Return the (X, Y) coordinate for the center point of the cell that contains the specified text.  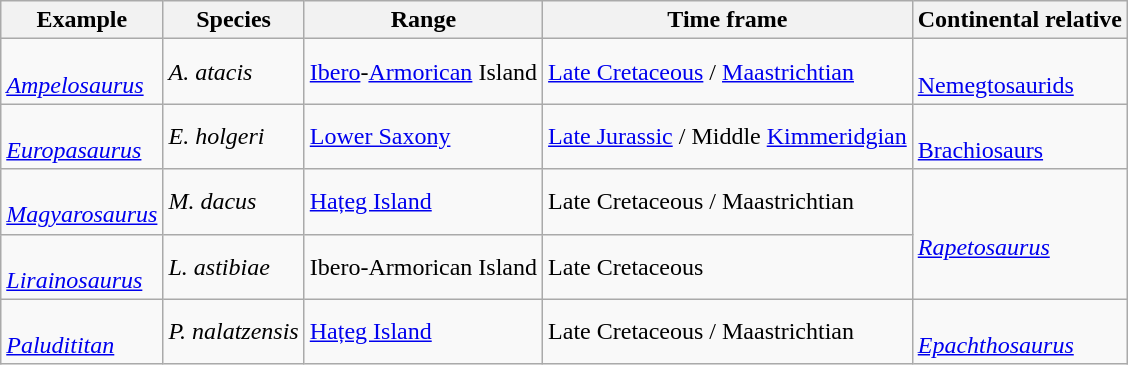
Time frame (728, 20)
Continental relative (1020, 20)
Europasaurus (82, 136)
Species (234, 20)
Late Jurassic / Middle Kimmeridgian (728, 136)
L. astibiae (234, 266)
Magyarosaurus (82, 202)
Late Cretaceous (728, 266)
Brachiosaurs (1020, 136)
P. nalatzensis (234, 332)
Epachthosaurus (1020, 332)
Range (423, 20)
A. atacis (234, 72)
Nemegtosaurids (1020, 72)
Rapetosaurus (1020, 234)
Lirainosaurus (82, 266)
M. dacus (234, 202)
Lower Saxony (423, 136)
E. holgeri (234, 136)
Example (82, 20)
Ampelosaurus (82, 72)
Paludititan (82, 332)
